Locate the cell with the specified text and output its (X, Y) center coordinate. 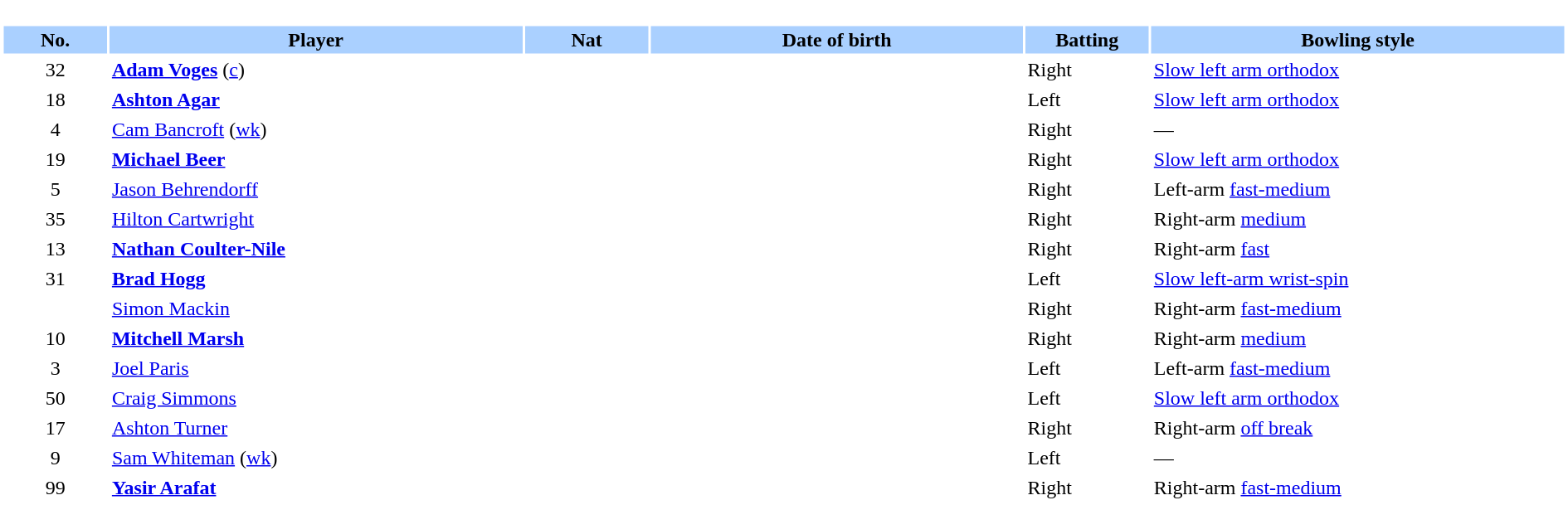
Joel Paris (316, 368)
Cam Bancroft (wk) (316, 129)
Batting (1087, 40)
50 (55, 398)
Player (316, 40)
Date of birth (837, 40)
Right-arm fast (1358, 249)
5 (55, 189)
Sam Whiteman (wk) (316, 458)
31 (55, 279)
Hilton Cartwright (316, 219)
Slow left-arm wrist-spin (1358, 279)
32 (55, 70)
Nathan Coulter-Nile (316, 249)
13 (55, 249)
Mitchell Marsh (316, 338)
4 (55, 129)
Adam Voges (c) (316, 70)
Bowling style (1358, 40)
19 (55, 159)
3 (55, 368)
No. (55, 40)
9 (55, 458)
18 (55, 100)
Ashton Turner (316, 428)
Michael Beer (316, 159)
Jason Behrendorff (316, 189)
Nat (586, 40)
Ashton Agar (316, 100)
Right-arm off break (1358, 428)
99 (55, 488)
Yasir Arafat (316, 488)
Craig Simmons (316, 398)
Brad Hogg (316, 279)
17 (55, 428)
Simon Mackin (316, 308)
10 (55, 338)
35 (55, 219)
